Determine the (x, y) coordinate at the center of the cell enclosing the given text.  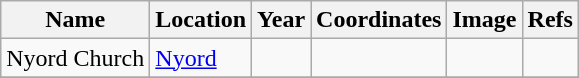
Coordinates (379, 20)
Image (484, 20)
Refs (550, 20)
Location (201, 20)
Nyord (201, 58)
Year (282, 20)
Name (76, 20)
Nyord Church (76, 58)
